Capture the cell that displays the provided text and extract its (x, y) central coordinate. 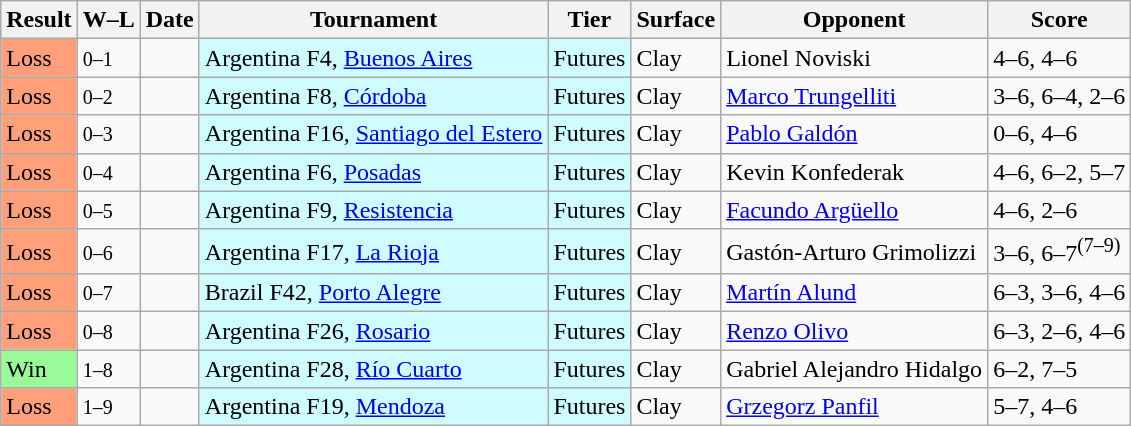
0–6, 4–6 (1060, 134)
Brazil F42, Porto Alegre (374, 293)
6–2, 7–5 (1060, 369)
0–3 (108, 134)
Opponent (854, 20)
Argentina F28, Río Cuarto (374, 369)
6–3, 3–6, 4–6 (1060, 293)
Argentina F9, Resistencia (374, 210)
Argentina F17, La Rioja (374, 252)
3–6, 6–4, 2–6 (1060, 96)
0–8 (108, 331)
Martín Alund (854, 293)
Argentina F26, Rosario (374, 331)
Tier (590, 20)
0–7 (108, 293)
Argentina F4, Buenos Aires (374, 58)
1–8 (108, 369)
Result (39, 20)
5–7, 4–6 (1060, 407)
Renzo Olivo (854, 331)
Argentina F6, Posadas (374, 172)
0–4 (108, 172)
3–6, 6–7(7–9) (1060, 252)
Kevin Konfederak (854, 172)
Gabriel Alejandro Hidalgo (854, 369)
Win (39, 369)
Argentina F19, Mendoza (374, 407)
0–2 (108, 96)
Date (170, 20)
Pablo Galdón (854, 134)
Marco Trungelliti (854, 96)
4–6, 6–2, 5–7 (1060, 172)
6–3, 2–6, 4–6 (1060, 331)
Argentina F8, Córdoba (374, 96)
W–L (108, 20)
Lionel Noviski (854, 58)
0–6 (108, 252)
Surface (676, 20)
Gastón-Arturo Grimolizzi (854, 252)
Score (1060, 20)
Facundo Argüello (854, 210)
Argentina F16, Santiago del Estero (374, 134)
0–5 (108, 210)
4–6, 4–6 (1060, 58)
4–6, 2–6 (1060, 210)
1–9 (108, 407)
Grzegorz Panfil (854, 407)
Tournament (374, 20)
0–1 (108, 58)
